Return [x, y] of the center of cell containing provided text 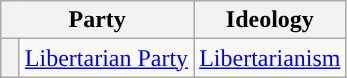
Ideology [270, 20]
Libertarian Party [106, 58]
Libertarianism [270, 58]
Party [98, 20]
